Determine the [x, y] coordinate at the center of the cell enclosing the given text.  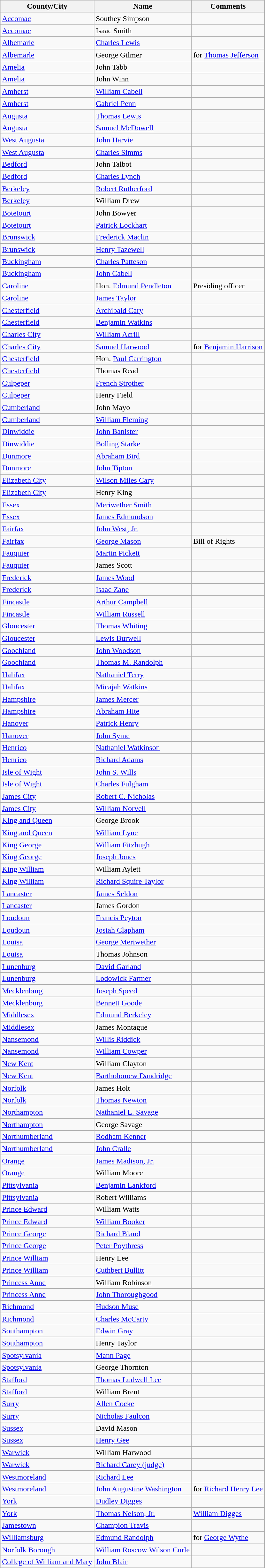
James Seldon [142, 893]
James Holt [142, 1088]
John Tabb [142, 67]
Patrick Henry [142, 723]
William Harwood [142, 1452]
Name [142, 6]
Bill of Rights [228, 541]
Thomas Lewis [142, 116]
Richard Bland [142, 1234]
Henry Field [142, 395]
David Mason [142, 1428]
Nathaniel L. Savage [142, 1112]
James Montague [142, 1027]
Hon. Edmund Pendleton [142, 286]
Edmund Berkeley [142, 1015]
John Blair [142, 1562]
Norfolk Borough [47, 1550]
George Thornton [142, 1367]
William Fitzhugh [142, 845]
William Booker [142, 1222]
William Moore [142, 1173]
Henry Tazewell [142, 249]
Allen Cocke [142, 1404]
John Woodson [142, 650]
Thomas Whiting [142, 626]
Thomas Read [142, 371]
Charles McCarty [142, 1319]
William Drew [142, 201]
Francis Peyton [142, 918]
Henry Taylor [142, 1343]
Rodham Kenner [142, 1137]
Richard Lee [142, 1477]
Samuel Harwood [142, 346]
Abraham Hite [142, 711]
William Aylett [142, 869]
Williamsburg [47, 1538]
George Gilmer [142, 55]
Patrick Lockhart [142, 225]
Mann Page [142, 1355]
for Benjamin Harrison [228, 346]
Nicholas Faulcon [142, 1416]
William Russell [142, 614]
Hon. Paul Carrington [142, 359]
Micajah Watkins [142, 687]
Robert Williams [142, 1197]
William Cabell [142, 91]
Bennett Goode [142, 1003]
John Cabell [142, 274]
Nathaniel Terry [142, 675]
Charles Simms [142, 152]
French Strother [142, 383]
Hudson Muse [142, 1307]
Edwin Gray [142, 1331]
Wilson Miles Cary [142, 480]
Josiah Clapham [142, 930]
Thomas Nelson, Jr. [142, 1513]
David Garland [142, 966]
John West, Jr. [142, 529]
William Cowper [142, 1051]
James Gordon [142, 905]
John Mayo [142, 407]
John Augustine Washington [142, 1489]
William Roscow Wilson Curle [142, 1550]
Jamestown [47, 1526]
William Clayton [142, 1064]
James Madison, Jr. [142, 1161]
Thomas Johnson [142, 954]
James Mercer [142, 699]
John Syme [142, 735]
Richard Adams [142, 760]
William Fleming [142, 420]
Thomas Newton [142, 1100]
County/City [47, 6]
Richard Carey (judge) [142, 1465]
Champion Travis [142, 1526]
Abraham Bird [142, 456]
Richard Squire Taylor [142, 881]
Robert C. Nicholas [142, 796]
Thomas M. Randolph [142, 663]
Arthur Campbell [142, 602]
James Taylor [142, 298]
for Thomas Jefferson [228, 55]
James Edmundson [142, 517]
Henry King [142, 492]
Cuthbert Bullitt [142, 1270]
Charles Patteson [142, 261]
Lewis Burwell [142, 638]
Peter Poythress [142, 1246]
William Acrill [142, 334]
William Norvell [142, 808]
Benjamin Lankford [142, 1185]
John Winn [142, 79]
Southey Simpson [142, 19]
John Banister [142, 432]
George Brook [142, 821]
John Tipton [142, 468]
John Bowyer [142, 213]
Bolling Starke [142, 444]
Joseph Speed [142, 991]
Joseph Jones [142, 857]
James Scott [142, 565]
Gabriel Penn [142, 103]
Meriwether Smith [142, 504]
Benjamin Watkins [142, 322]
William Robinson [142, 1282]
George Savage [142, 1124]
Samuel McDowell [142, 128]
William Watts [142, 1209]
William Brent [142, 1392]
John S. Wills [142, 772]
James Wood [142, 578]
Henry Lee [142, 1258]
Robert Rutherford [142, 189]
Charles Lewis [142, 43]
John Thoroughgood [142, 1294]
Bartholomew Dandridge [142, 1076]
Comments [228, 6]
William Digges [228, 1513]
John Cralle [142, 1149]
Nathaniel Watkinson [142, 748]
Charles Fulgham [142, 784]
Edmund Randolph [142, 1538]
Lodowick Farmer [142, 979]
Willis Riddick [142, 1039]
George Meriwether [142, 942]
Thomas Ludwell Lee [142, 1380]
Henry Gee [142, 1440]
for Richard Henry Lee [228, 1489]
College of William and Mary [47, 1562]
John Talbot [142, 164]
for George Wythe [228, 1538]
Dudley Digges [142, 1501]
William Lyne [142, 833]
Frederick Maclin [142, 237]
Isaac Smith [142, 31]
George Mason [142, 541]
Presiding officer [228, 286]
Martin Pickett [142, 553]
Charles Lynch [142, 177]
Archibald Cary [142, 310]
Isaac Zane [142, 590]
John Harvie [142, 140]
